For the text-containing cell, return its midpoint in [x, y] coordinate format. 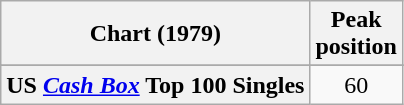
60 [356, 85]
Chart (1979) [156, 34]
US Cash Box Top 100 Singles [156, 85]
Peakposition [356, 34]
